Extract the (X, Y) coordinate from the center of the cell holding the provided text.  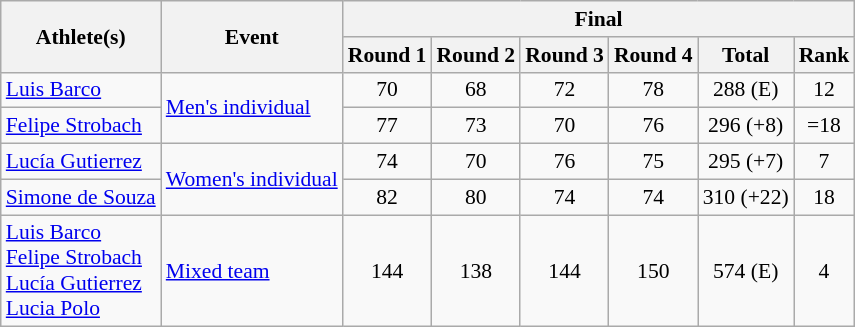
Round 3 (564, 55)
Round 1 (388, 55)
295 (+7) (746, 162)
310 (+22) (746, 197)
Final (599, 19)
Men's individual (252, 108)
Round 4 (654, 55)
296 (+8) (746, 126)
Mixed team (252, 271)
72 (564, 90)
Felipe Strobach (81, 126)
12 (824, 90)
288 (E) (746, 90)
574 (E) (746, 271)
Event (252, 36)
82 (388, 197)
150 (654, 271)
Total (746, 55)
18 (824, 197)
73 (476, 126)
Luis Barco (81, 90)
Athlete(s) (81, 36)
75 (654, 162)
80 (476, 197)
78 (654, 90)
68 (476, 90)
Lucía Gutierrez (81, 162)
77 (388, 126)
Rank (824, 55)
Women's individual (252, 180)
=18 (824, 126)
138 (476, 271)
Round 2 (476, 55)
Luis BarcoFelipe StrobachLucía GutierrezLucia Polo (81, 271)
Simone de Souza (81, 197)
4 (824, 271)
7 (824, 162)
